Provide the [x, y] coordinate of the cell's center where the given text is located.  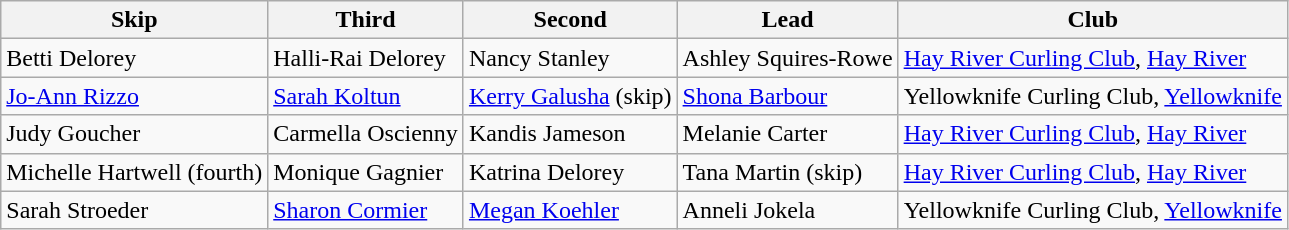
Second [570, 20]
Betti Delorey [134, 58]
Megan Koehler [570, 210]
Katrina Delorey [570, 172]
Club [1092, 20]
Ashley Squires-Rowe [788, 58]
Melanie Carter [788, 134]
Lead [788, 20]
Nancy Stanley [570, 58]
Anneli Jokela [788, 210]
Kerry Galusha (skip) [570, 96]
Monique Gagnier [366, 172]
Sharon Cormier [366, 210]
Tana Martin (skip) [788, 172]
Third [366, 20]
Kandis Jameson [570, 134]
Jo-Ann Rizzo [134, 96]
Carmella Oscienny [366, 134]
Judy Goucher [134, 134]
Halli-Rai Delorey [366, 58]
Michelle Hartwell (fourth) [134, 172]
Sarah Stroeder [134, 210]
Shona Barbour [788, 96]
Skip [134, 20]
Sarah Koltun [366, 96]
